Detect which cell encompasses the target text, then output its (x, y) center coordinate. 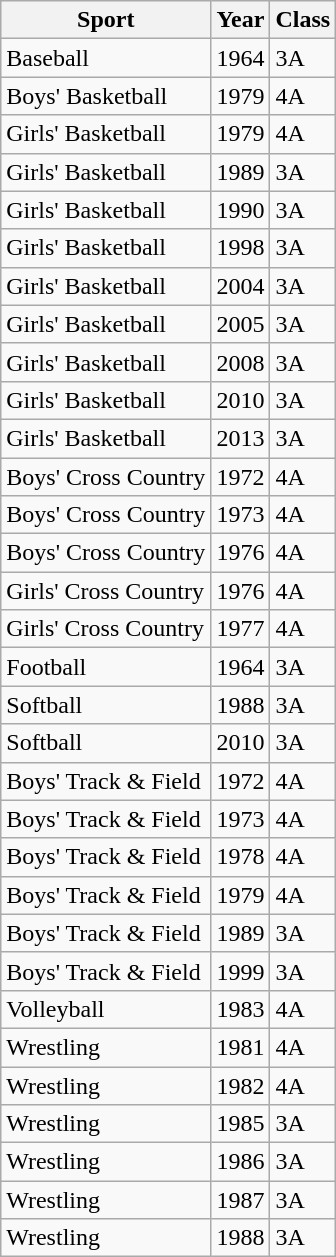
Volleyball (106, 1009)
2008 (240, 362)
Class (303, 20)
1985 (240, 1124)
1982 (240, 1085)
1998 (240, 248)
1978 (240, 857)
1999 (240, 971)
2013 (240, 438)
1987 (240, 1200)
1977 (240, 629)
1981 (240, 1047)
Boys' Basketball (106, 96)
Baseball (106, 58)
1986 (240, 1162)
2005 (240, 324)
1990 (240, 210)
Year (240, 20)
Sport (106, 20)
Football (106, 667)
1983 (240, 1009)
2004 (240, 286)
